Detect which cell encompasses the target text, then output its [X, Y] center coordinate. 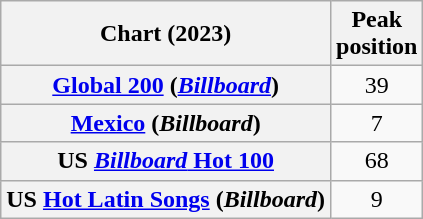
39 [377, 85]
7 [377, 123]
US Hot Latin Songs (Billboard) [166, 199]
Global 200 (Billboard) [166, 85]
US Billboard Hot 100 [166, 161]
9 [377, 199]
Chart (2023) [166, 34]
Mexico (Billboard) [166, 123]
68 [377, 161]
Peakposition [377, 34]
